Detect which cell encompasses the target text, then output its [x, y] center coordinate. 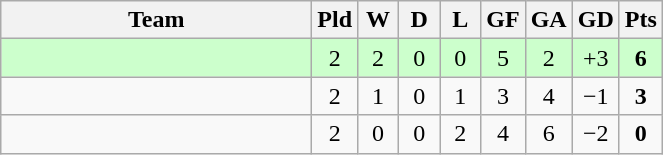
L [460, 20]
Team [156, 20]
+3 [596, 58]
GF [503, 20]
GD [596, 20]
W [378, 20]
Pts [640, 20]
Pld [335, 20]
−2 [596, 134]
GA [548, 20]
5 [503, 58]
−1 [596, 96]
D [420, 20]
